Detect which cell encompasses the target text, then output its (x, y) center coordinate. 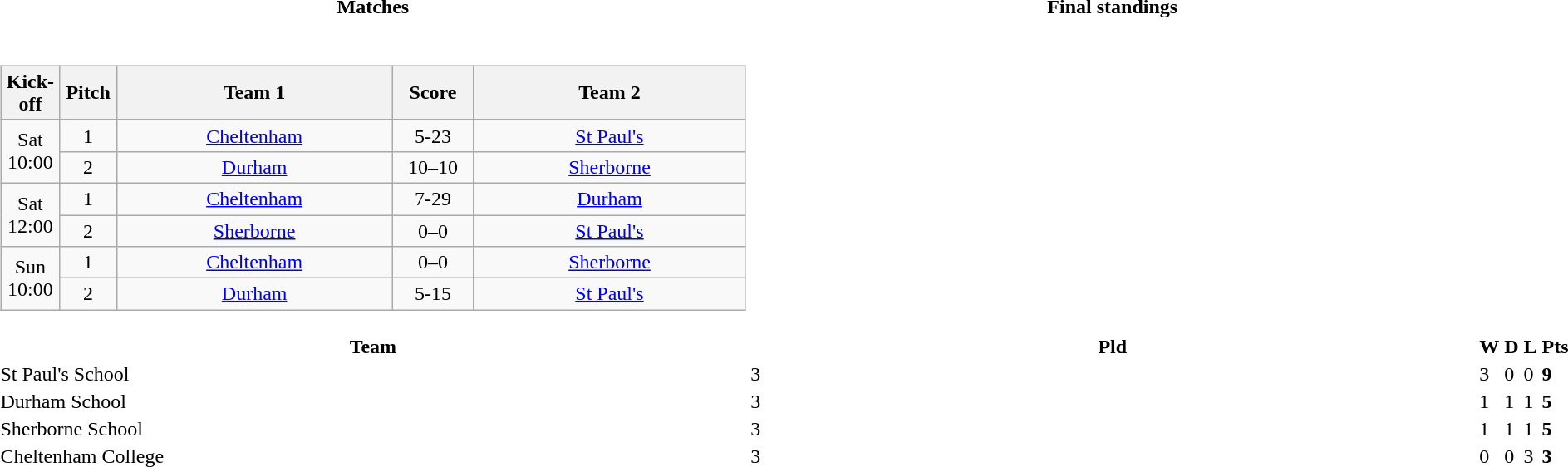
Sat12:00 (30, 214)
Sun10:00 (30, 278)
Kick-off (30, 93)
Pitch (88, 93)
Team 2 (609, 93)
W (1489, 347)
5-15 (434, 294)
5-23 (434, 135)
Pld (1113, 347)
10–10 (434, 167)
Sat10:00 (30, 151)
D (1511, 347)
7-29 (434, 199)
Score (434, 93)
L (1531, 347)
Team 1 (254, 93)
